Identify which cell holds the provided text, then report its (x, y) central coordinate. 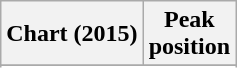
Peakposition (189, 34)
Chart (2015) (72, 34)
